Return the (X, Y) coordinate for the center point of the cell that contains the specified text.  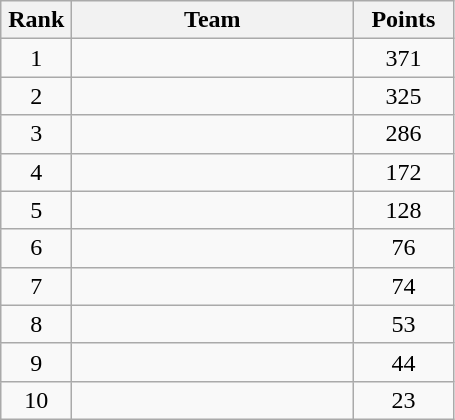
286 (404, 134)
128 (404, 210)
6 (36, 248)
325 (404, 96)
53 (404, 324)
2 (36, 96)
5 (36, 210)
8 (36, 324)
76 (404, 248)
74 (404, 286)
172 (404, 172)
7 (36, 286)
Points (404, 20)
1 (36, 58)
3 (36, 134)
371 (404, 58)
9 (36, 362)
Rank (36, 20)
Team (212, 20)
10 (36, 400)
4 (36, 172)
44 (404, 362)
23 (404, 400)
